Return (X, Y) of the center of cell containing provided text 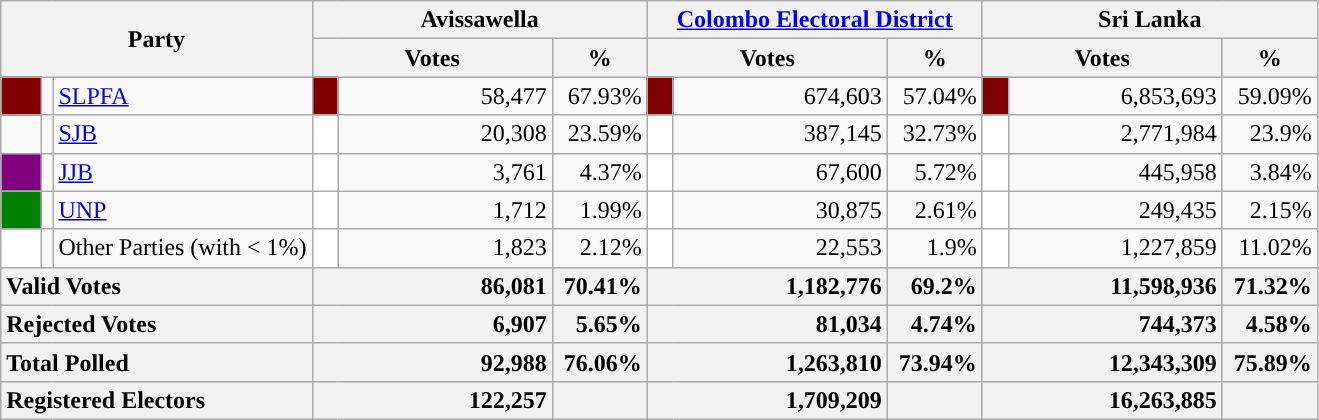
6,907 (432, 324)
20,308 (445, 134)
387,145 (780, 134)
744,373 (1102, 324)
11,598,936 (1102, 286)
5.72% (934, 172)
1.9% (934, 248)
UNP (182, 210)
76.06% (600, 362)
6,853,693 (1115, 96)
1,709,209 (767, 400)
Sri Lanka (1150, 20)
92,988 (432, 362)
71.32% (1270, 286)
1,182,776 (767, 286)
Rejected Votes (156, 324)
122,257 (432, 400)
249,435 (1115, 210)
674,603 (780, 96)
23.9% (1270, 134)
3.84% (1270, 172)
81,034 (767, 324)
1,712 (445, 210)
4.58% (1270, 324)
69.2% (934, 286)
Valid Votes (156, 286)
70.41% (600, 286)
2,771,984 (1115, 134)
4.74% (934, 324)
30,875 (780, 210)
67.93% (600, 96)
2.15% (1270, 210)
Party (156, 39)
86,081 (432, 286)
12,343,309 (1102, 362)
22,553 (780, 248)
4.37% (600, 172)
2.12% (600, 248)
Colombo Electoral District (814, 20)
SJB (182, 134)
59.09% (1270, 96)
1,227,859 (1115, 248)
Registered Electors (156, 400)
2.61% (934, 210)
1,823 (445, 248)
Other Parties (with < 1%) (182, 248)
JJB (182, 172)
Avissawella (480, 20)
73.94% (934, 362)
58,477 (445, 96)
1,263,810 (767, 362)
3,761 (445, 172)
SLPFA (182, 96)
75.89% (1270, 362)
445,958 (1115, 172)
32.73% (934, 134)
16,263,885 (1102, 400)
Total Polled (156, 362)
57.04% (934, 96)
11.02% (1270, 248)
1.99% (600, 210)
67,600 (780, 172)
5.65% (600, 324)
23.59% (600, 134)
